Identify which cell holds the provided text, then report its [x, y] central coordinate. 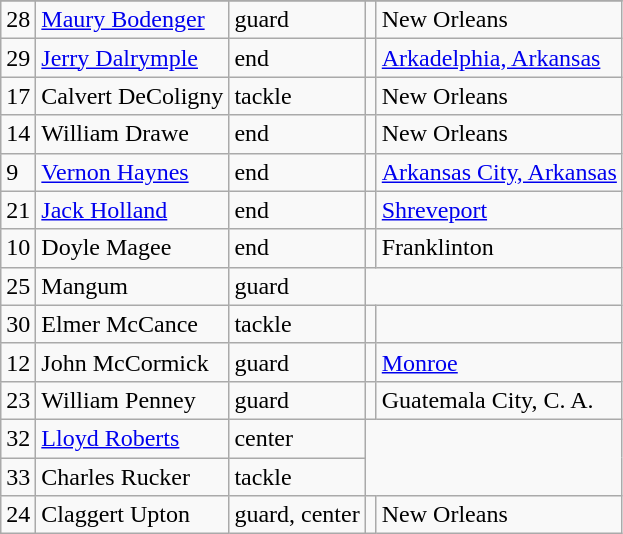
Doyle Magee [132, 248]
Maury Bodenger [132, 20]
30 [18, 324]
William Penney [132, 400]
center [297, 438]
32 [18, 438]
33 [18, 477]
Calvert DeColigny [132, 96]
guard, center [297, 515]
Claggert Upton [132, 515]
Mangum [132, 286]
9 [18, 172]
21 [18, 210]
John McCormick [132, 362]
24 [18, 515]
25 [18, 286]
Elmer McCance [132, 324]
Franklinton [499, 248]
Shreveport [499, 210]
William Drawe [132, 134]
Lloyd Roberts [132, 438]
17 [18, 96]
Monroe [499, 362]
Charles Rucker [132, 477]
28 [18, 20]
Guatemala City, C. A. [499, 400]
Arkadelphia, Arkansas [499, 58]
Arkansas City, Arkansas [499, 172]
Jerry Dalrymple [132, 58]
14 [18, 134]
Vernon Haynes [132, 172]
29 [18, 58]
23 [18, 400]
10 [18, 248]
Jack Holland [132, 210]
12 [18, 362]
